Capture the cell that displays the provided text and extract its (x, y) central coordinate. 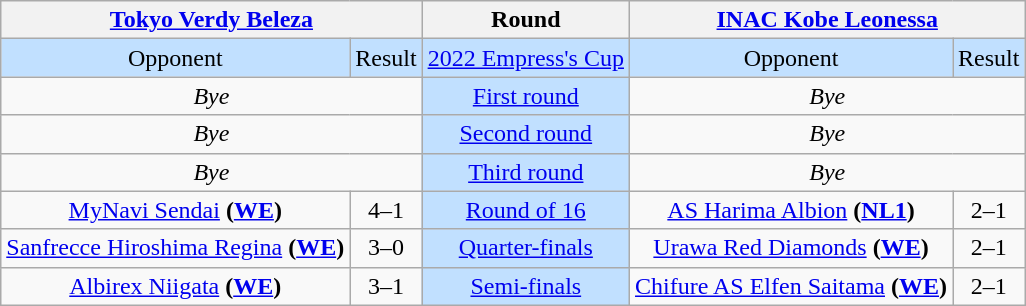
Chifure AS Elfen Saitama (WE) (792, 286)
Round of 16 (526, 210)
AS Harima Albion (NL1) (792, 210)
3–0 (386, 248)
Urawa Red Diamonds (WE) (792, 248)
Sanfrecce Hiroshima Regina (WE) (176, 248)
4–1 (386, 210)
2022 Empress's Cup (526, 58)
3–1 (386, 286)
Round (526, 20)
Third round (526, 172)
Quarter-finals (526, 248)
INAC Kobe Leonessa (828, 20)
MyNavi Sendai (WE) (176, 210)
Semi-finals (526, 286)
First round (526, 96)
Tokyo Verdy Beleza (212, 20)
Albirex Niigata (WE) (176, 286)
Second round (526, 134)
